Locate the cell with the specified text and output its [x, y] center coordinate. 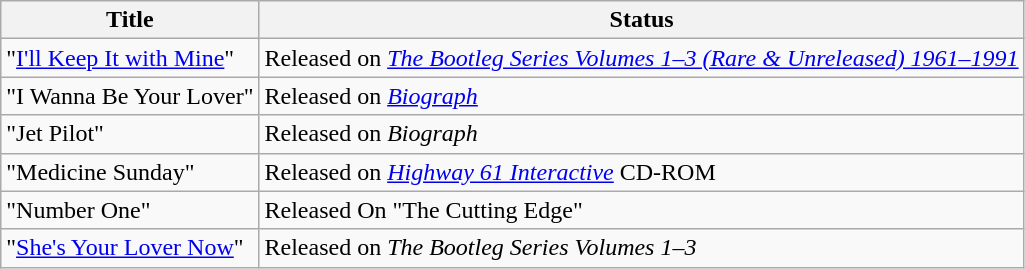
Released on Highway 61 Interactive CD-ROM [642, 172]
Released on The Bootleg Series Volumes 1–3 (Rare & Unreleased) 1961–1991 [642, 58]
Status [642, 20]
"I Wanna Be Your Lover" [130, 96]
"Number One" [130, 210]
Title [130, 20]
Released on The Bootleg Series Volumes 1–3 [642, 248]
"She's Your Lover Now" [130, 248]
"Medicine Sunday" [130, 172]
Released On "The Cutting Edge" [642, 210]
"Jet Pilot" [130, 134]
"I'll Keep It with Mine" [130, 58]
